Output the [x, y] coordinate of the center of the cell containing the given text.  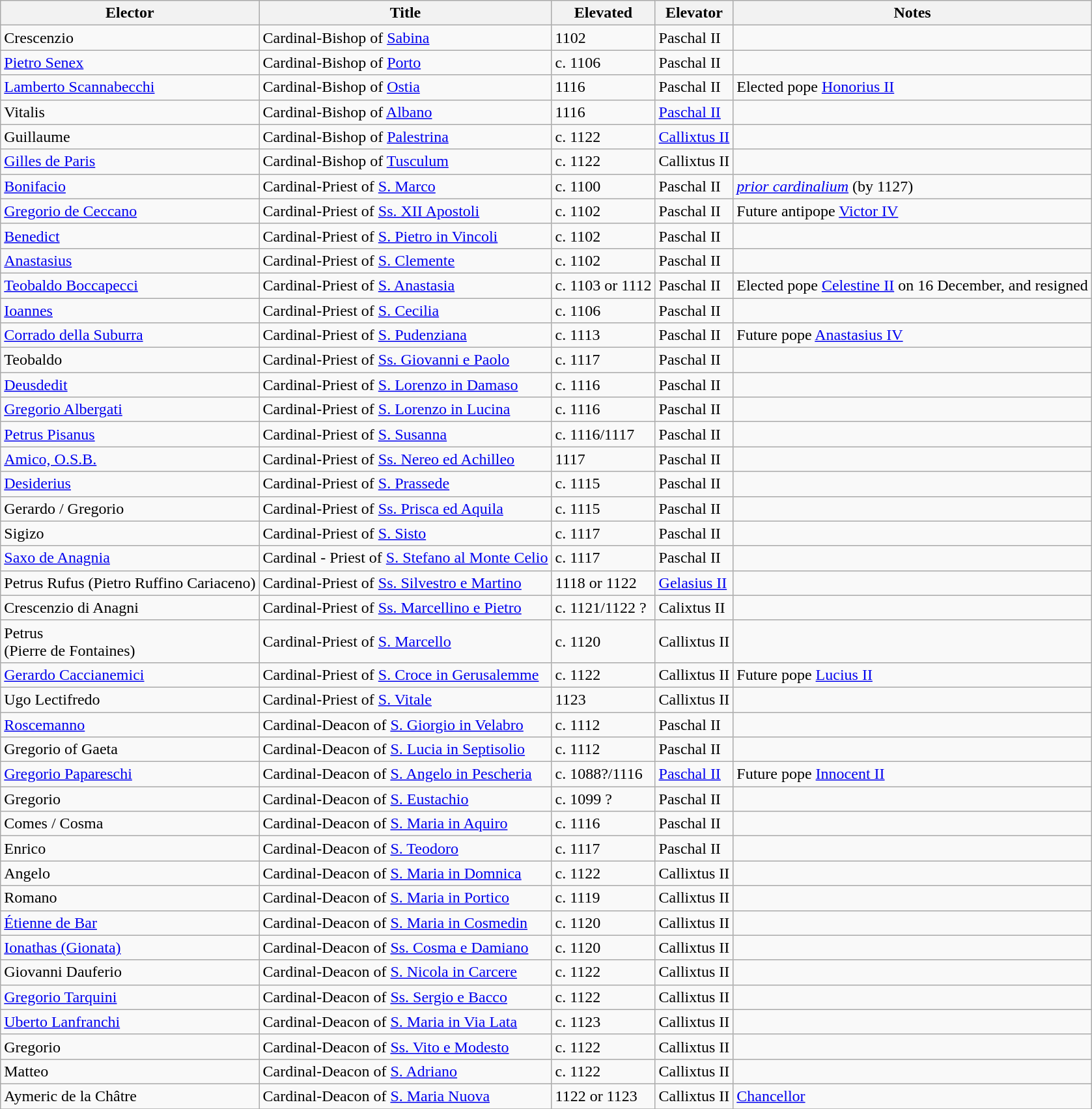
Teobaldo [130, 360]
Uberto Lanfranchi [130, 1022]
Cardinal-Deacon of S. Teodoro [405, 849]
Ionathas (Gionata) [130, 948]
Cardinal-Priest of S. Pudenziana [405, 335]
Cardinal-Priest of S. Sisto [405, 533]
Future pope Anastasius IV [913, 335]
Cardinal-Priest of S. Lorenzo in Damaso [405, 385]
1118 or 1122 [603, 583]
Cardinal-Bishop of Sabina [405, 38]
Cardinal-Priest of S. Prassede [405, 484]
Cardinal-Priest of S. Lorenzo in Lucina [405, 410]
Calixtus II [694, 608]
1117 [603, 459]
Petrus Rufus (Pietro Ruffino Cariaceno) [130, 583]
Cardinal-Priest of S. Pietro in Vincoli [405, 236]
Future pope Lucius II [913, 675]
c. 1088?/1116 [603, 774]
Future antipope Victor IV [913, 211]
Cardinal-Priest of S. Cecilia [405, 311]
Future pope Innocent II [913, 774]
Cardinal-Deacon of S. Nicola in Carcere [405, 972]
Cardinal-Bishop of Porto [405, 63]
Cardinal-Priest of S. Marcello [405, 641]
Gelasius II [694, 583]
Cardinal-Deacon of S. Maria in Cosmedin [405, 923]
Cardinal-Deacon of S. Maria in Portico [405, 898]
Vitalis [130, 112]
Cardinal-Priest of S. Anastasia [405, 285]
Cardinal-Priest of S. Clemente [405, 260]
prior cardinalium (by 1127) [913, 186]
Gerardo / Gregorio [130, 509]
Notes [913, 13]
Cardinal-Deacon of S. Adriano [405, 1071]
c. 1113 [603, 335]
c. 1119 [603, 898]
Gerardo Caccianemici [130, 675]
Elected pope Honorius II [913, 87]
Roscemanno [130, 725]
c. 1100 [603, 186]
Cardinal-Deacon of S. Eustachio [405, 799]
Ugo Lectifredo [130, 699]
Cardinal-Deacon of S. Maria in Domnica [405, 873]
Corrado della Suburra [130, 335]
Cardinal-Priest of Ss. Nereo ed Achilleo [405, 459]
Gregorio Albergati [130, 410]
Cardinal-Deacon of S. Giorgio in Velabro [405, 725]
Benedict [130, 236]
c. 1121/1122 ? [603, 608]
Cardinal-Deacon of S. Maria in Via Lata [405, 1022]
Petrus Pisanus [130, 434]
Cardinal-Priest of S. Marco [405, 186]
Cardinal-Deacon of S. Maria in Aquiro [405, 824]
Giovanni Dauferio [130, 972]
Desiderius [130, 484]
Guillaume [130, 137]
Cardinal-Priest of Ss. Marcellino e Pietro [405, 608]
Cardinal-Bishop of Palestrina [405, 137]
c. 1103 or 1112 [603, 285]
Amico, O.S.B. [130, 459]
Elector [130, 13]
1122 or 1123 [603, 1096]
Angelo [130, 873]
Lamberto Scannabecchi [130, 87]
Cardinal - Priest of S. Stefano al Monte Celio [405, 558]
Cardinal-Deacon of S. Lucia in Septisolio [405, 750]
Petrus(Pierre de Fontaines) [130, 641]
Cardinal-Deacon of Ss. Vito e Modesto [405, 1046]
Cardinal-Priest of S. Vitale [405, 699]
Cardinal-Priest of Ss. Prisca ed Aquila [405, 509]
Cardinal-Deacon of Ss. Cosma e Damiano [405, 948]
Gregorio Tarquini [130, 997]
Title [405, 13]
Cardinal-Bishop of Tusculum [405, 161]
Gregorio de Ceccano [130, 211]
Cardinal-Priest of S. Susanna [405, 434]
Romano [130, 898]
Cardinal-Bishop of Albano [405, 112]
Cardinal-Priest of S. Croce in Gerusalemme [405, 675]
Cardinal-Deacon of S. Maria Nuova [405, 1096]
c. 1116/1117 [603, 434]
Cardinal-Deacon of Ss. Sergio e Bacco [405, 997]
Gregorio of Gaeta [130, 750]
Cardinal-Priest of Ss. XII Apostoli [405, 211]
Elected pope Celestine II on 16 December, and resigned [913, 285]
Enrico [130, 849]
Cardinal-Priest of Ss. Silvestro e Martino [405, 583]
Bonifacio [130, 186]
Cardinal-Bishop of Ostia [405, 87]
Ioannes [130, 311]
Gilles de Paris [130, 161]
Comes / Cosma [130, 824]
Cardinal-Deacon of S. Angelo in Pescheria [405, 774]
c. 1123 [603, 1022]
Saxo de Anagnia [130, 558]
Étienne de Bar [130, 923]
Crescenzio di Anagni [130, 608]
Cardinal-Priest of Ss. Giovanni e Paolo [405, 360]
Deusdedit [130, 385]
Aymeric de la Châtre [130, 1096]
Sigizo [130, 533]
Teobaldo Boccapecci [130, 285]
Chancellor [913, 1096]
Elevated [603, 13]
1102 [603, 38]
Matteo [130, 1071]
Pietro Senex [130, 63]
Elevator [694, 13]
c. 1099 ? [603, 799]
Gregorio Papareschi [130, 774]
Anastasius [130, 260]
Crescenzio [130, 38]
1123 [603, 699]
